Locate the cell with the specified text and output its (x, y) center coordinate. 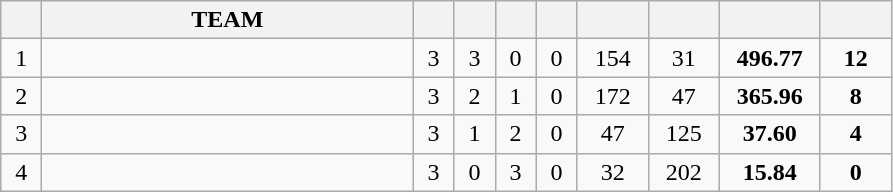
365.96 (770, 96)
202 (684, 172)
15.84 (770, 172)
TEAM (228, 20)
31 (684, 58)
125 (684, 134)
12 (856, 58)
37.60 (770, 134)
172 (612, 96)
32 (612, 172)
496.77 (770, 58)
8 (856, 96)
154 (612, 58)
